Detect which cell encompasses the target text, then output its (x, y) center coordinate. 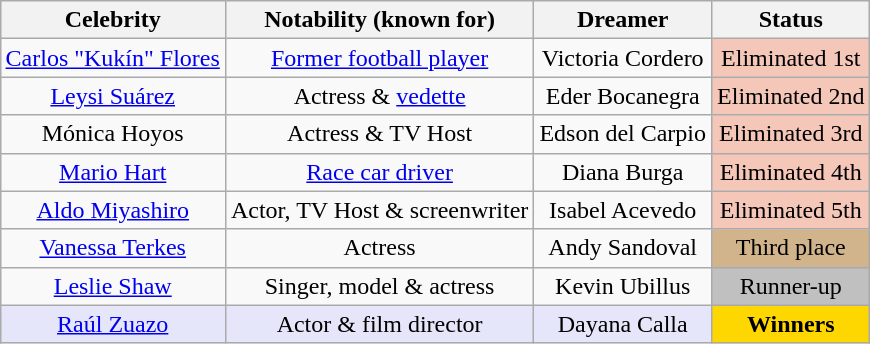
Runner-up (791, 286)
Leysi Suárez (112, 96)
Mónica Hoyos (112, 134)
Eliminated 5th (791, 210)
Dreamer (623, 20)
Eliminated 3rd (791, 134)
Actor & film director (379, 324)
Diana Burga (623, 172)
Victoria Cordero (623, 58)
Dayana Calla (623, 324)
Notability (known for) (379, 20)
Mario Hart (112, 172)
Actress (379, 248)
Raúl Zuazo (112, 324)
Actress & vedette (379, 96)
Winners (791, 324)
Eliminated 4th (791, 172)
Leslie Shaw (112, 286)
Isabel Acevedo (623, 210)
Actor, TV Host & screenwriter (379, 210)
Third place (791, 248)
Eliminated 2nd (791, 96)
Former football player (379, 58)
Race car driver (379, 172)
Aldo Miyashiro (112, 210)
Eliminated 1st (791, 58)
Vanessa Terkes (112, 248)
Status (791, 20)
Carlos "Kukín" Flores (112, 58)
Edson del Carpio (623, 134)
Kevin Ubillus (623, 286)
Actress & TV Host (379, 134)
Eder Bocanegra (623, 96)
Andy Sandoval (623, 248)
Celebrity (112, 20)
Singer, model & actress (379, 286)
